Locate the cell with the specified text and output its (X, Y) center coordinate. 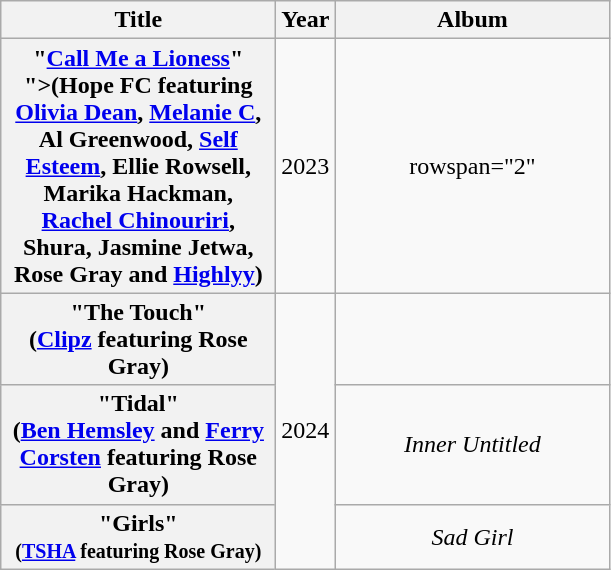
Title (138, 20)
"Tidal" (Ben Hemsley and Ferry Corsten featuring Rose Gray) (138, 444)
"Girls" (TSHA featuring Rose Gray) (138, 536)
2023 (306, 166)
Year (306, 20)
"The Touch" (Clipz featuring Rose Gray) (138, 339)
Inner Untitled (472, 444)
Album (472, 20)
Sad Girl (472, 536)
rowspan="2" (472, 166)
2024 (306, 431)
